Scan for the cell matching the given text and deliver its [x, y] coordinate at center. 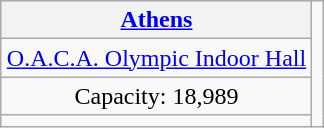
O.A.C.A. Olympic Indoor Hall [156, 58]
Athens [156, 20]
Capacity: 18,989 [156, 96]
